Determine the (x, y) coordinate at the center of the cell enclosing the given text.  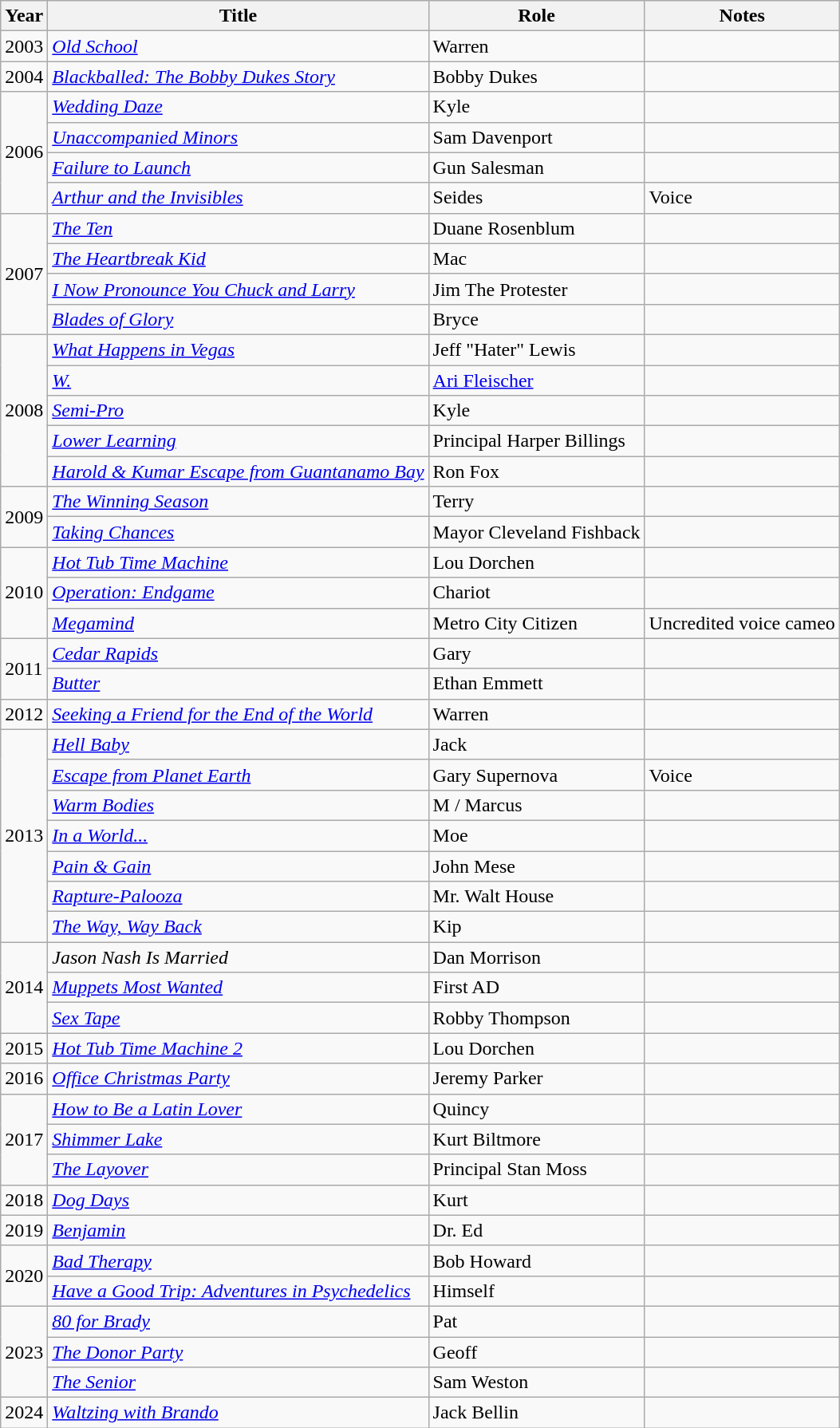
Rapture-Palooza (238, 897)
Quincy (536, 1109)
Mayor Cleveland Fishback (536, 532)
Gun Salesman (536, 168)
Benjamin (238, 1230)
Warm Bodies (238, 805)
Ethan Emmett (536, 684)
Terry (536, 502)
Mr. Walt House (536, 897)
2018 (24, 1200)
2011 (24, 669)
Title (238, 16)
What Happens in Vegas (238, 349)
Office Christmas Party (238, 1079)
M / Marcus (536, 805)
The Ten (238, 228)
Butter (238, 684)
Dr. Ed (536, 1230)
Bob Howard (536, 1260)
Kurt (536, 1200)
Harold & Kumar Escape from Guantanamo Bay (238, 471)
Duane Rosenblum (536, 228)
W. (238, 381)
Arthur and the Invisibles (238, 198)
Seeking a Friend for the End of the World (238, 714)
Metro City Citizen (536, 623)
Mac (536, 258)
Jim The Protester (536, 289)
Sam Weston (536, 1383)
Kurt Biltmore (536, 1139)
Bad Therapy (238, 1260)
First AD (536, 988)
Pain & Gain (238, 866)
2015 (24, 1048)
Bobby Dukes (536, 77)
Dan Morrison (536, 957)
Shimmer Lake (238, 1139)
Robby Thompson (536, 1018)
2012 (24, 714)
I Now Pronounce You Chuck and Larry (238, 289)
Sex Tape (238, 1018)
The Way, Way Back (238, 927)
2004 (24, 77)
2003 (24, 46)
80 for Brady (238, 1321)
Waltzing with Brando (238, 1413)
2008 (24, 410)
Gary Supernova (536, 775)
Jack (536, 744)
Year (24, 16)
Failure to Launch (238, 168)
2009 (24, 517)
2023 (24, 1351)
Unaccompanied Minors (238, 137)
2016 (24, 1079)
Kip (536, 927)
2017 (24, 1139)
Uncredited voice cameo (742, 623)
Gary (536, 653)
Sam Davenport (536, 137)
2006 (24, 152)
Escape from Planet Earth (238, 775)
Jeremy Parker (536, 1079)
Chariot (536, 593)
Seides (536, 198)
Taking Chances (238, 532)
2024 (24, 1413)
Muppets Most Wanted (238, 988)
Principal Stan Moss (536, 1170)
2013 (24, 835)
Old School (238, 46)
How to Be a Latin Lover (238, 1109)
Lower Learning (238, 441)
Jeff "Hater" Lewis (536, 349)
2007 (24, 274)
Operation: Endgame (238, 593)
Dog Days (238, 1200)
Bryce (536, 319)
Blades of Glory (238, 319)
2014 (24, 988)
The Senior (238, 1383)
Wedding Daze (238, 107)
The Heartbreak Kid (238, 258)
2020 (24, 1276)
The Layover (238, 1170)
The Winning Season (238, 502)
Jason Nash Is Married (238, 957)
The Donor Party (238, 1352)
Hot Tub Time Machine (238, 562)
Jack Bellin (536, 1413)
Blackballed: The Bobby Dukes Story (238, 77)
Role (536, 16)
In a World... (238, 835)
Semi-Pro (238, 411)
Ron Fox (536, 471)
Ari Fleischer (536, 381)
Principal Harper Billings (536, 441)
Hot Tub Time Machine 2 (238, 1048)
Have a Good Trip: Adventures in Psychedelics (238, 1291)
Geoff (536, 1352)
Notes (742, 16)
Moe (536, 835)
2019 (24, 1230)
2010 (24, 593)
Hell Baby (238, 744)
John Mese (536, 866)
Himself (536, 1291)
Megamind (238, 623)
Cedar Rapids (238, 653)
Pat (536, 1321)
